Locate the cell with the specified text and output its [x, y] center coordinate. 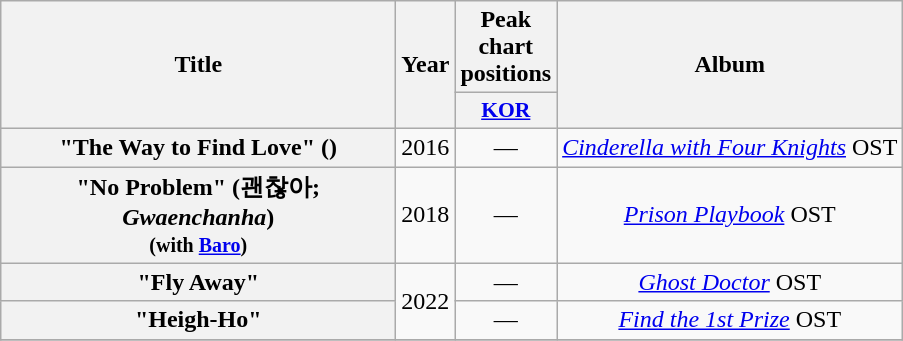
2022 [426, 301]
"Fly Away" [198, 282]
Title [198, 65]
Cinderella with Four Knights OST [730, 147]
"The Way to Find Love" () [198, 147]
Ghost Doctor OST [730, 282]
2016 [426, 147]
Peak chart positions [506, 47]
Album [730, 65]
KOR [506, 111]
Prison Playbook OST [730, 214]
Year [426, 65]
"No Problem" (괜찮아; Gwaenchanha) (with Baro) [198, 214]
2018 [426, 214]
Find the 1st Prize OST [730, 320]
"Heigh-Ho" [198, 320]
